Search for the cell housing the specified text and yield its (X, Y) center coordinate. 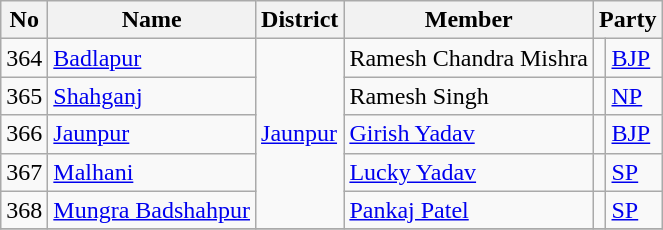
Pankaj Patel (469, 210)
District (300, 20)
Member (469, 20)
NP (634, 96)
367 (24, 172)
Shahganj (152, 96)
Malhani (152, 172)
365 (24, 96)
Girish Yadav (469, 134)
Party (628, 20)
Name (152, 20)
368 (24, 210)
Lucky Yadav (469, 172)
366 (24, 134)
Ramesh Chandra Mishra (469, 58)
Badlapur (152, 58)
No (24, 20)
Ramesh Singh (469, 96)
364 (24, 58)
Mungra Badshahpur (152, 210)
